For the text-containing cell, return its midpoint in (X, Y) coordinate format. 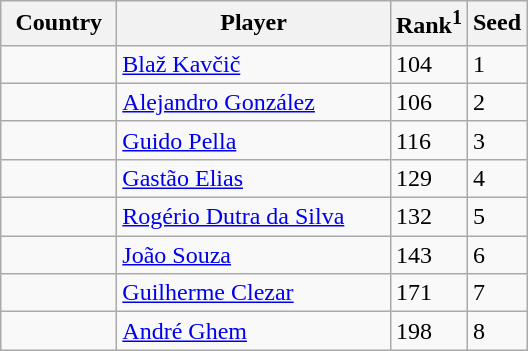
2 (496, 102)
João Souza (254, 255)
Player (254, 24)
106 (428, 102)
8 (496, 331)
132 (428, 217)
Blaž Kavčič (254, 64)
6 (496, 255)
7 (496, 293)
143 (428, 255)
4 (496, 178)
Rogério Dutra da Silva (254, 217)
5 (496, 217)
André Ghem (254, 331)
Country (59, 24)
Gastão Elias (254, 178)
1 (496, 64)
Guido Pella (254, 140)
129 (428, 178)
Seed (496, 24)
198 (428, 331)
Alejandro González (254, 102)
171 (428, 293)
104 (428, 64)
3 (496, 140)
Guilherme Clezar (254, 293)
116 (428, 140)
Rank1 (428, 24)
